Scan for the cell matching the given text and deliver its [x, y] coordinate at center. 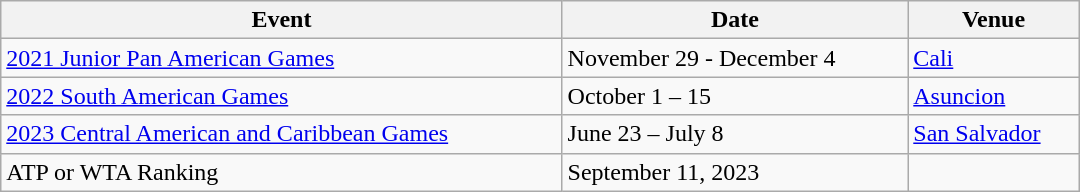
San Salvador [994, 134]
Date [735, 20]
2021 Junior Pan American Games [282, 58]
Cali [994, 58]
November 29 - December 4 [735, 58]
September 11, 2023 [735, 172]
2022 South American Games [282, 96]
June 23 – July 8 [735, 134]
October 1 – 15 [735, 96]
2023 Central American and Caribbean Games [282, 134]
Event [282, 20]
Asuncion [994, 96]
ATP or WTA Ranking [282, 172]
Venue [994, 20]
